Detect which cell encompasses the target text, then output its [x, y] center coordinate. 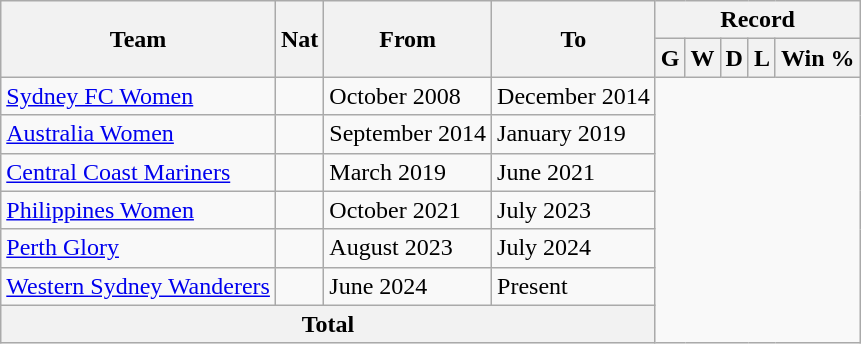
October 2008 [408, 96]
August 2023 [408, 248]
W [702, 58]
G [670, 58]
Win % [818, 58]
March 2019 [408, 172]
From [408, 39]
Total [328, 324]
Perth Glory [138, 248]
Philippines Women [138, 210]
July 2023 [574, 210]
Present [574, 286]
Central Coast Mariners [138, 172]
L [762, 58]
September 2014 [408, 134]
Record [758, 20]
Team [138, 39]
Nat [299, 39]
D [734, 58]
Sydney FC Women [138, 96]
July 2024 [574, 248]
December 2014 [574, 96]
Australia Women [138, 134]
October 2021 [408, 210]
June 2024 [408, 286]
January 2019 [574, 134]
June 2021 [574, 172]
Western Sydney Wanderers [138, 286]
To [574, 39]
